Determine the [x, y] coordinate at the center of the cell enclosing the given text.  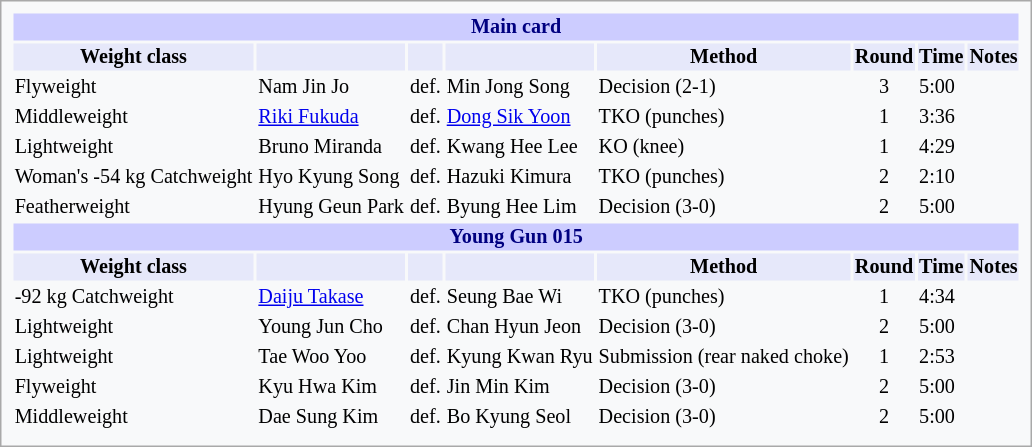
3:36 [942, 116]
Hazuki Kimura [520, 176]
Kyung Kwan Ryu [520, 356]
Riki Fukuda [332, 116]
Chan Hyun Jeon [520, 326]
2:10 [942, 176]
Dae Sung Kim [332, 416]
-92 kg Catchweight [134, 296]
Kwang Hee Lee [520, 146]
Decision (2-1) [724, 86]
Dong Sik Yoon [520, 116]
Nam Jin Jo [332, 86]
Main card [516, 26]
Byung Hee Lim [520, 206]
Hyung Geun Park [332, 206]
3 [884, 86]
Kyu Hwa Kim [332, 386]
Submission (rear naked choke) [724, 356]
Young Gun 015 [516, 236]
Woman's -54 kg Catchweight [134, 176]
Bruno Miranda [332, 146]
Featherweight [134, 206]
Seung Bae Wi [520, 296]
Tae Woo Yoo [332, 356]
Min Jong Song [520, 86]
4:29 [942, 146]
Young Jun Cho [332, 326]
Jin Min Kim [520, 386]
Bo Kyung Seol [520, 416]
4:34 [942, 296]
Hyo Kyung Song [332, 176]
Daiju Takase [332, 296]
KO (knee) [724, 146]
2:53 [942, 356]
